For the text-containing cell, return its midpoint in [X, Y] coordinate format. 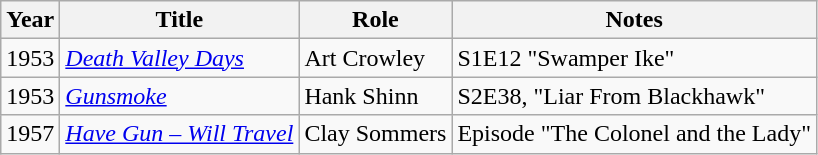
Death Valley Days [180, 58]
Year [30, 20]
Episode "The Colonel and the Lady" [634, 134]
Have Gun – Will Travel [180, 134]
Title [180, 20]
Hank Shinn [376, 96]
S1E12 "Swamper Ike" [634, 58]
Role [376, 20]
1957 [30, 134]
Art Crowley [376, 58]
Notes [634, 20]
Gunsmoke [180, 96]
Clay Sommers [376, 134]
S2E38, "Liar From Blackhawk" [634, 96]
